Provide the (x, y) coordinate of the cell's center where the given text is located.  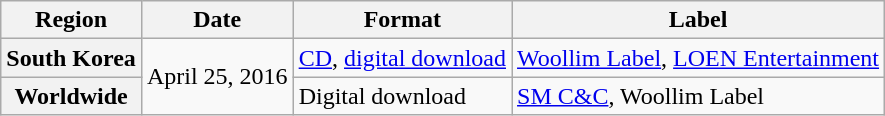
Region (72, 20)
Worldwide (72, 96)
Woollim Label, LOEN Entertainment (698, 58)
South Korea (72, 58)
Format (402, 20)
Digital download (402, 96)
Date (217, 20)
April 25, 2016 (217, 77)
CD, digital download (402, 58)
SM C&C, Woollim Label (698, 96)
Label (698, 20)
